Locate the cell with the specified text and output its [X, Y] center coordinate. 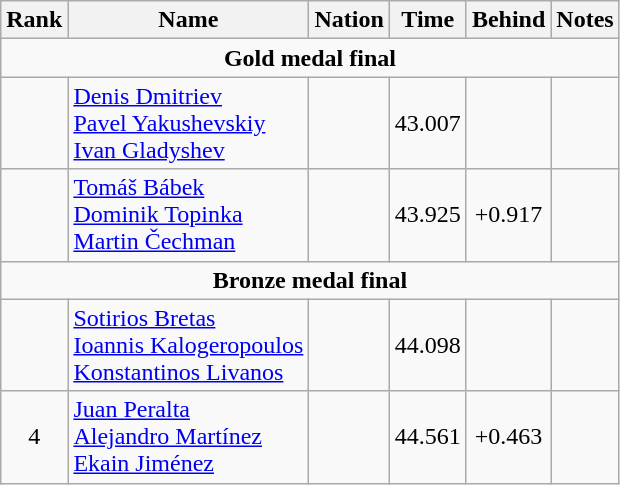
Behind [508, 20]
+0.463 [508, 437]
Tomáš BábekDominik TopinkaMartin Čechman [188, 215]
43.007 [428, 123]
4 [34, 437]
Notes [585, 20]
Denis DmitrievPavel YakushevskiyIvan Gladyshev [188, 123]
44.098 [428, 345]
43.925 [428, 215]
Nation [349, 20]
Juan PeraltaAlejandro MartínezEkain Jiménez [188, 437]
Sotirios BretasIoannis KalogeropoulosKonstantinos Livanos [188, 345]
Bronze medal final [310, 280]
Rank [34, 20]
44.561 [428, 437]
Gold medal final [310, 58]
Name [188, 20]
Time [428, 20]
+0.917 [508, 215]
